For the text-containing cell, return its midpoint in [X, Y] coordinate format. 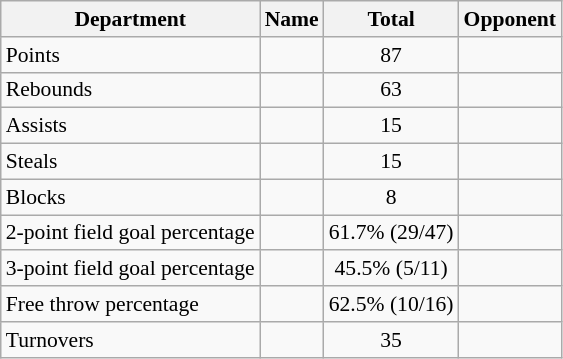
8 [392, 197]
Rebounds [130, 90]
Opponent [510, 19]
Blocks [130, 197]
3-point field goal percentage [130, 269]
63 [392, 90]
Turnovers [130, 340]
Points [130, 55]
Assists [130, 126]
Free throw percentage [130, 304]
2-point field goal percentage [130, 233]
62.5% (10/16) [392, 304]
Steals [130, 162]
Total [392, 19]
Department [130, 19]
61.7% (29/47) [392, 233]
Name [292, 19]
35 [392, 340]
87 [392, 55]
45.5% (5/11) [392, 269]
